Extract the [x, y] coordinate from the center of the cell holding the provided text.  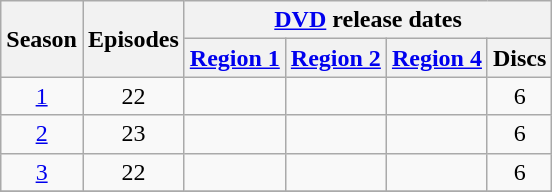
23 [133, 134]
DVD release dates [368, 20]
Region 4 [436, 58]
Episodes [133, 39]
Discs [519, 58]
3 [42, 172]
1 [42, 96]
2 [42, 134]
Season [42, 39]
Region 1 [234, 58]
Region 2 [336, 58]
